Identify which cell holds the provided text, then report its [X, Y] central coordinate. 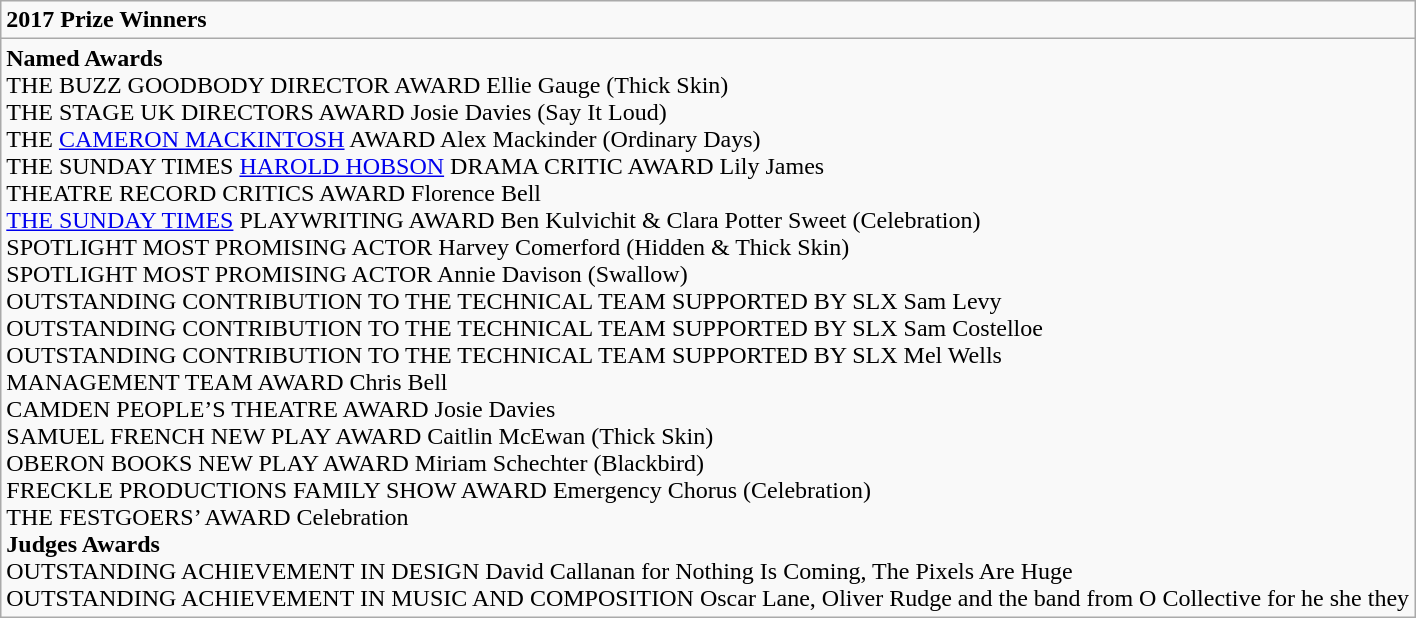
2017 Prize Winners [708, 20]
